Find where the given text appears and provide that cell's center as (x, y) coordinate. 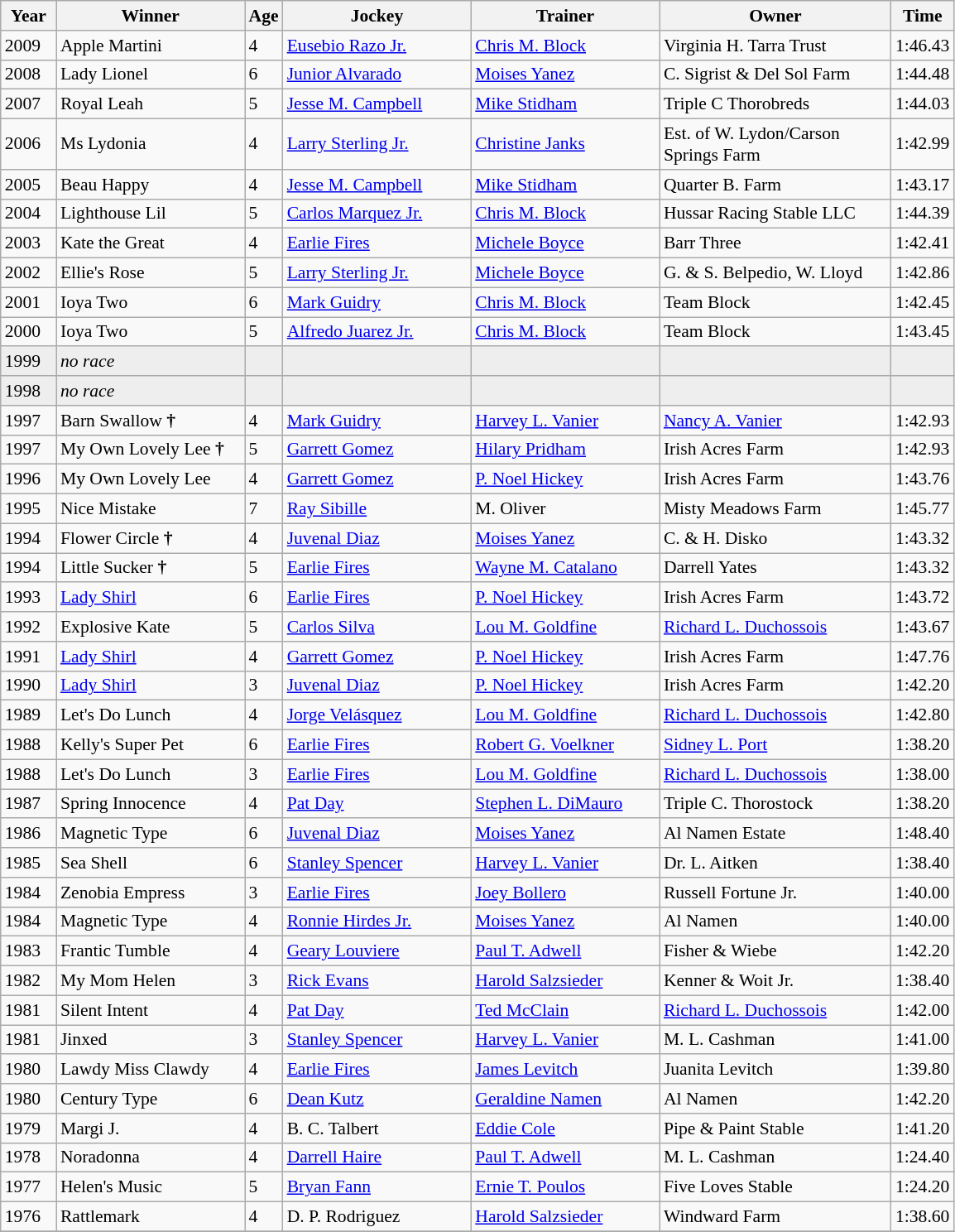
Dean Kutz (377, 1099)
Helen's Music (151, 1187)
Geraldine Namen (565, 1099)
1993 (28, 598)
1:41.20 (922, 1129)
2006 (28, 144)
1:42.99 (922, 144)
Age (264, 16)
1:44.48 (922, 75)
Beau Happy (151, 185)
Juanita Levitch (775, 1070)
Ronnie Hirdes Jr. (377, 922)
1:24.20 (922, 1187)
1995 (28, 509)
1977 (28, 1187)
2005 (28, 185)
G. & S. Belpedio, W. Lloyd (775, 273)
Flower Circle † (151, 538)
Time (922, 16)
1:44.03 (922, 104)
Triple C Thorobreds (775, 104)
Wayne M. Catalano (565, 568)
Zenobia Empress (151, 893)
1999 (28, 362)
Christine Janks (565, 144)
Ellie's Rose (151, 273)
Kate the Great (151, 243)
Explosive Kate (151, 627)
Pipe & Paint Stable (775, 1129)
Rick Evans (377, 981)
1:46.43 (922, 46)
1978 (28, 1157)
Noradonna (151, 1157)
1:47.76 (922, 657)
Apple Martini (151, 46)
1:42.41 (922, 243)
1:48.40 (922, 834)
2002 (28, 273)
Winner (151, 16)
B. C. Talbert (377, 1129)
Eddie Cole (565, 1129)
2009 (28, 46)
Sidney L. Port (775, 745)
Darrell Haire (377, 1157)
Kelly's Super Pet (151, 745)
1:44.39 (922, 214)
Darrell Yates (775, 568)
Carlos Marquez Jr. (377, 214)
2008 (28, 75)
1982 (28, 981)
1:38.00 (922, 774)
C. Sigrist & Del Sol Farm (775, 75)
2003 (28, 243)
Nice Mistake (151, 509)
Century Type (151, 1099)
Al Namen Estate (775, 834)
Barr Three (775, 243)
Quarter B. Farm (775, 185)
1:43.76 (922, 479)
Jinxed (151, 1040)
My Mom Helen (151, 981)
Geary Louviere (377, 951)
1:38.60 (922, 1217)
Owner (775, 16)
Ted McClain (565, 1010)
Robert G. Voelkner (565, 745)
Trainer (565, 16)
1976 (28, 1217)
2004 (28, 214)
1989 (28, 715)
2001 (28, 302)
Kenner & Woit Jr. (775, 981)
Virginia H. Tarra Trust (775, 46)
1985 (28, 863)
1986 (28, 834)
1:41.00 (922, 1040)
7 (264, 509)
My Own Lovely Lee † (151, 450)
Junior Alvarado (377, 75)
1996 (28, 479)
Windward Farm (775, 1217)
Eusebio Razo Jr. (377, 46)
Carlos Silva (377, 627)
M. Oliver (565, 509)
Dr. L. Aitken (775, 863)
1:43.72 (922, 598)
Triple C. Thorostock (775, 804)
Nancy A. Vanier (775, 421)
Lady Lionel (151, 75)
Jockey (377, 16)
1990 (28, 686)
Sea Shell (151, 863)
Little Sucker † (151, 568)
Fisher & Wiebe (775, 951)
1:43.45 (922, 332)
1992 (28, 627)
Joey Bollero (565, 893)
1:43.17 (922, 185)
1983 (28, 951)
Est. of W. Lydon/Carson Springs Farm (775, 144)
1:42.00 (922, 1010)
Frantic Tumble (151, 951)
1979 (28, 1129)
1:42.80 (922, 715)
Lighthouse Lil (151, 214)
Alfredo Juarez Jr. (377, 332)
Ray Sibille (377, 509)
2007 (28, 104)
Hilary Pridham (565, 450)
D. P. Rodriguez (377, 1217)
Ms Lydonia (151, 144)
James Levitch (565, 1070)
Hussar Racing Stable LLC (775, 214)
Ernie T. Poulos (565, 1187)
1998 (28, 391)
Silent Intent (151, 1010)
Royal Leah (151, 104)
Margi J. (151, 1129)
Barn Swallow † (151, 421)
1:43.67 (922, 627)
Spring Innocence (151, 804)
Year (28, 16)
1:42.86 (922, 273)
1:42.45 (922, 302)
Misty Meadows Farm (775, 509)
1:24.40 (922, 1157)
Stephen L. DiMauro (565, 804)
1:39.80 (922, 1070)
Rattlemark (151, 1217)
Five Loves Stable (775, 1187)
1991 (28, 657)
My Own Lovely Lee (151, 479)
1987 (28, 804)
Jorge Velásquez (377, 715)
Russell Fortune Jr. (775, 893)
Bryan Fann (377, 1187)
Lawdy Miss Clawdy (151, 1070)
2000 (28, 332)
C. & H. Disko (775, 538)
1:45.77 (922, 509)
